Identify which cell holds the provided text, then report its (X, Y) central coordinate. 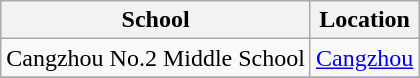
Location (364, 20)
School (156, 20)
Cangzhou No.2 Middle School (156, 58)
Cangzhou (364, 58)
